Detect which cell encompasses the target text, then output its (x, y) center coordinate. 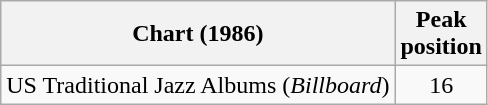
Chart (1986) (198, 34)
16 (441, 85)
Peakposition (441, 34)
US Traditional Jazz Albums (Billboard) (198, 85)
